Locate the cell with the specified text and output its [X, Y] center coordinate. 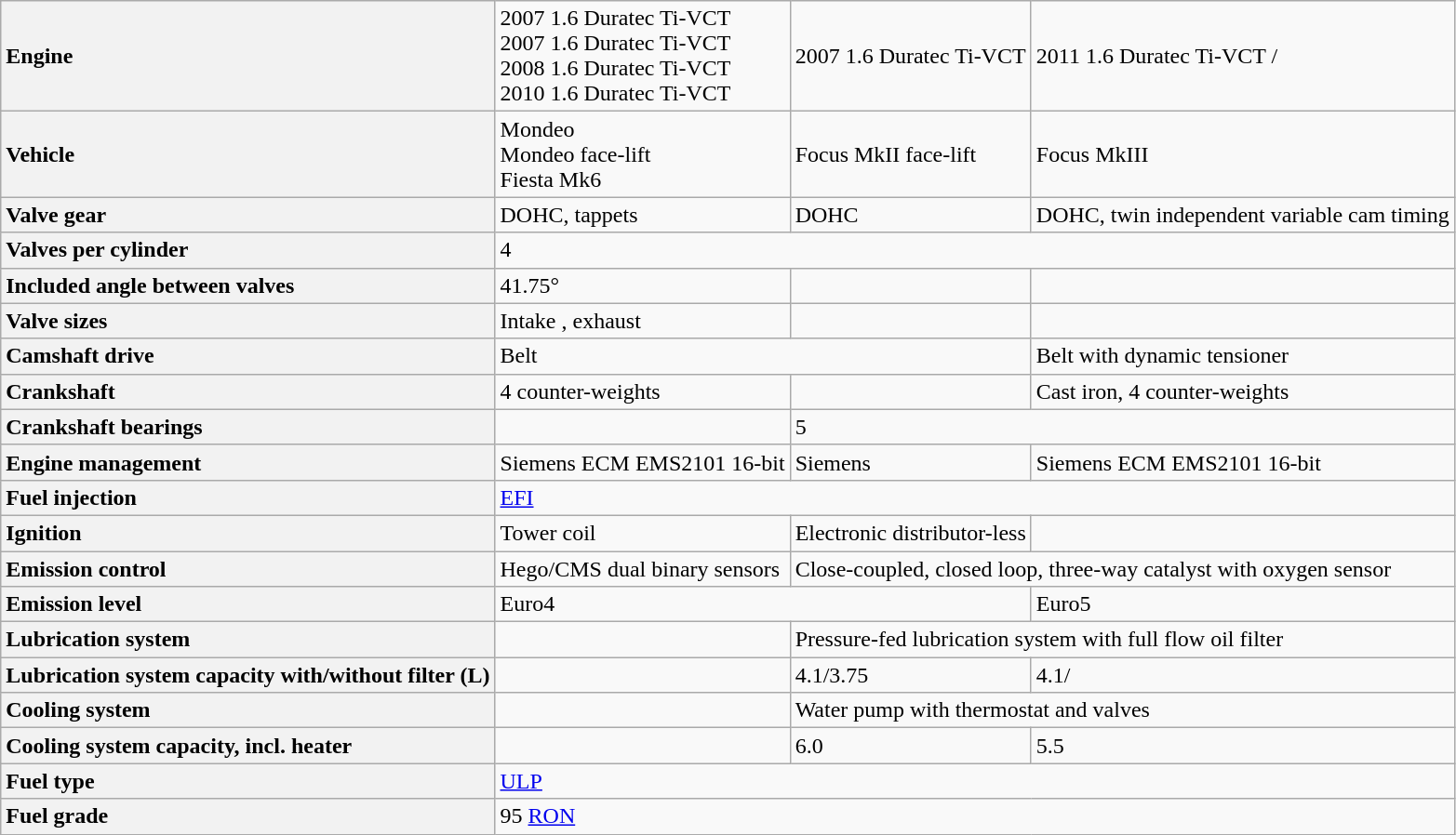
Engine management [247, 462]
Emission control [247, 568]
ULP [975, 781]
Hego/CMS dual binary sensors [642, 568]
4 counter-weights [642, 391]
Belt with dynamic tensioner [1243, 356]
Engine [247, 56]
Ignition [247, 533]
MondeoMondeo face-liftFiesta Mk6 [642, 154]
Crankshaft bearings [247, 427]
Emission level [247, 604]
DOHC, tappets [642, 215]
Lubrication system [247, 640]
Lubrication system capacity with/without filter (L) [247, 675]
Cast iron, 4 counter-weights [1243, 391]
Valve sizes [247, 321]
Pressure-fed lubrication system with full flow oil filter [1122, 640]
4.1/3.75 [910, 675]
Euro4 [763, 604]
Crankshaft [247, 391]
Valve gear [247, 215]
Included angle between valves [247, 285]
DOHC [910, 215]
Fuel type [247, 781]
2007 1.6 Duratec Ti-VCT 2007 1.6 Duratec Ti-VCT 2008 1.6 Duratec Ti-VCT 2010 1.6 Duratec Ti-VCT [642, 56]
4 [975, 250]
2007 1.6 Duratec Ti-VCT [910, 56]
41.75° [642, 285]
Vehicle [247, 154]
DOHC, twin independent variable cam timing [1243, 215]
4.1/ [1243, 675]
EFI [975, 497]
Cooling system [247, 710]
Electronic distributor-less [910, 533]
Focus MkII face-lift [910, 154]
Fuel injection [247, 497]
Valves per cylinder [247, 250]
Focus MkIII [1243, 154]
5.5 [1243, 746]
95 RON [975, 816]
Cooling system capacity, incl. heater [247, 746]
5 [1122, 427]
Tower coil [642, 533]
Water pump with thermostat and valves [1122, 710]
Intake , exhaust [642, 321]
Euro5 [1243, 604]
2011 1.6 Duratec Ti-VCT / [1243, 56]
Camshaft drive [247, 356]
Siemens [910, 462]
Fuel grade [247, 816]
Belt [763, 356]
6.0 [910, 746]
Close-coupled, closed loop, three-way catalyst with oxygen sensor [1122, 568]
